Scan for the cell matching the given text and deliver its [X, Y] coordinate at center. 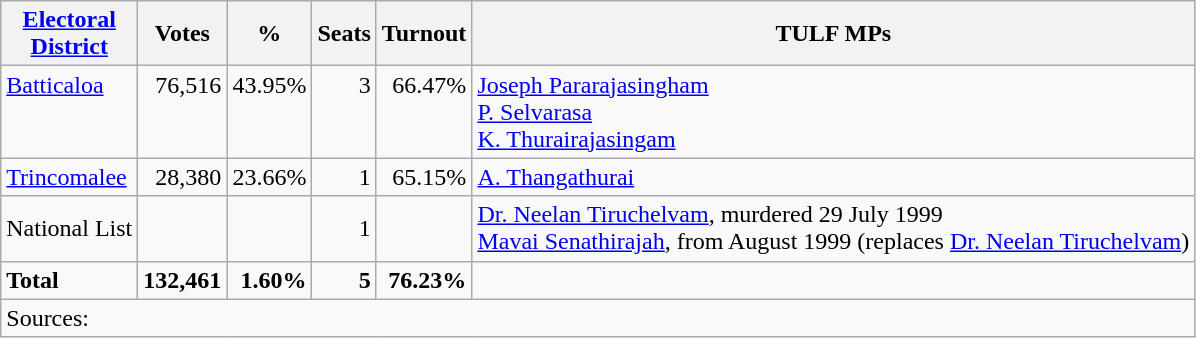
5 [344, 280]
65.15% [424, 177]
66.47% [424, 112]
National List [70, 228]
76,516 [182, 112]
% [270, 34]
23.66% [270, 177]
Batticaloa [70, 112]
3 [344, 112]
Joseph PararajasinghamP. SelvarasaK. Thurairajasingam [834, 112]
TULF MPs [834, 34]
76.23% [424, 280]
Sources: [598, 318]
1.60% [270, 280]
43.95% [270, 112]
Turnout [424, 34]
A. Thangathurai [834, 177]
Total [70, 280]
28,380 [182, 177]
Dr. Neelan Tiruchelvam, murdered 29 July 1999Mavai Senathirajah, from August 1999 (replaces Dr. Neelan Tiruchelvam) [834, 228]
Votes [182, 34]
132,461 [182, 280]
ElectoralDistrict [70, 34]
Trincomalee [70, 177]
Seats [344, 34]
